For the text-containing cell, return its midpoint in (x, y) coordinate format. 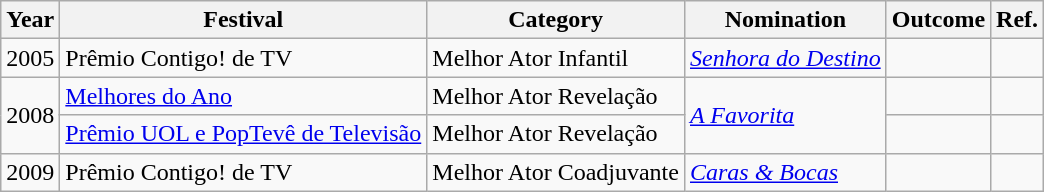
Melhor Ator Coadjuvante (556, 172)
Year (30, 20)
A Favorita (785, 115)
2009 (30, 172)
2008 (30, 115)
Caras & Bocas (785, 172)
Ref. (1018, 20)
2005 (30, 58)
Melhor Ator Infantil (556, 58)
Senhora do Destino (785, 58)
Melhores do Ano (244, 96)
Outcome (938, 20)
Nomination (785, 20)
Prêmio UOL e PopTevê de Televisão (244, 134)
Category (556, 20)
Festival (244, 20)
